Locate the cell with the specified text and output its [x, y] center coordinate. 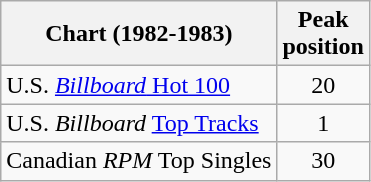
U.S. Billboard Top Tracks [139, 123]
Chart (1982-1983) [139, 34]
30 [323, 161]
20 [323, 85]
Peakposition [323, 34]
Canadian RPM Top Singles [139, 161]
1 [323, 123]
U.S. Billboard Hot 100 [139, 85]
